Capture the cell that displays the provided text and extract its [x, y] central coordinate. 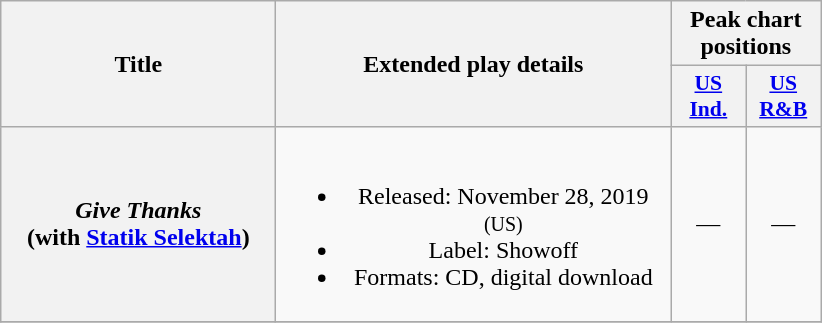
Released: November 28, 2019 (US)Label: ShowoffFormats: CD, digital download [474, 224]
Extended play details [474, 64]
Peak chart positions [746, 34]
USR&B [784, 96]
USInd. [708, 96]
Title [138, 64]
Give Thanks(with Statik Selektah) [138, 224]
